Search for the cell housing the specified text and yield its [x, y] center coordinate. 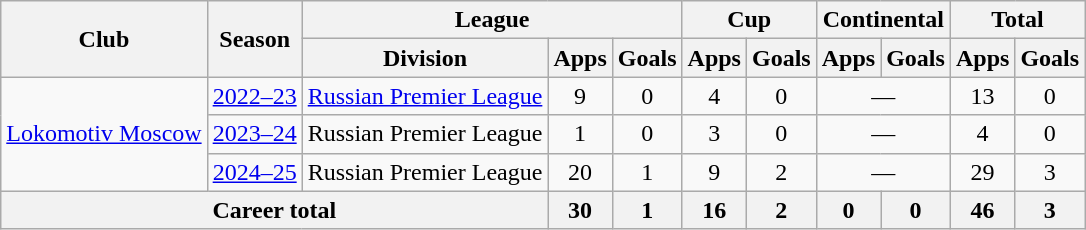
Lokomotiv Moscow [104, 134]
30 [580, 210]
20 [580, 172]
Career total [274, 210]
16 [714, 210]
Club [104, 39]
29 [982, 172]
2022–23 [254, 96]
Season [254, 39]
46 [982, 210]
2023–24 [254, 134]
13 [982, 96]
Division [425, 58]
2024–25 [254, 172]
League [492, 20]
Continental [883, 20]
Cup [749, 20]
Total [1017, 20]
